Detect which cell encompasses the target text, then output its [X, Y] center coordinate. 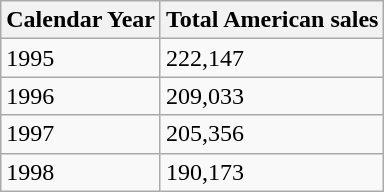
Total American sales [272, 20]
190,173 [272, 172]
1996 [81, 96]
Calendar Year [81, 20]
209,033 [272, 96]
1995 [81, 58]
222,147 [272, 58]
1998 [81, 172]
1997 [81, 134]
205,356 [272, 134]
